Determine the (X, Y) coordinate at the center of the cell enclosing the given text.  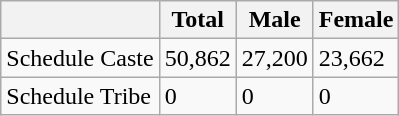
Total (198, 20)
27,200 (274, 58)
23,662 (356, 58)
Schedule Tribe (80, 96)
Male (274, 20)
Female (356, 20)
50,862 (198, 58)
Schedule Caste (80, 58)
